From the cell containing the given text, extract its center point as (x, y) coordinate. 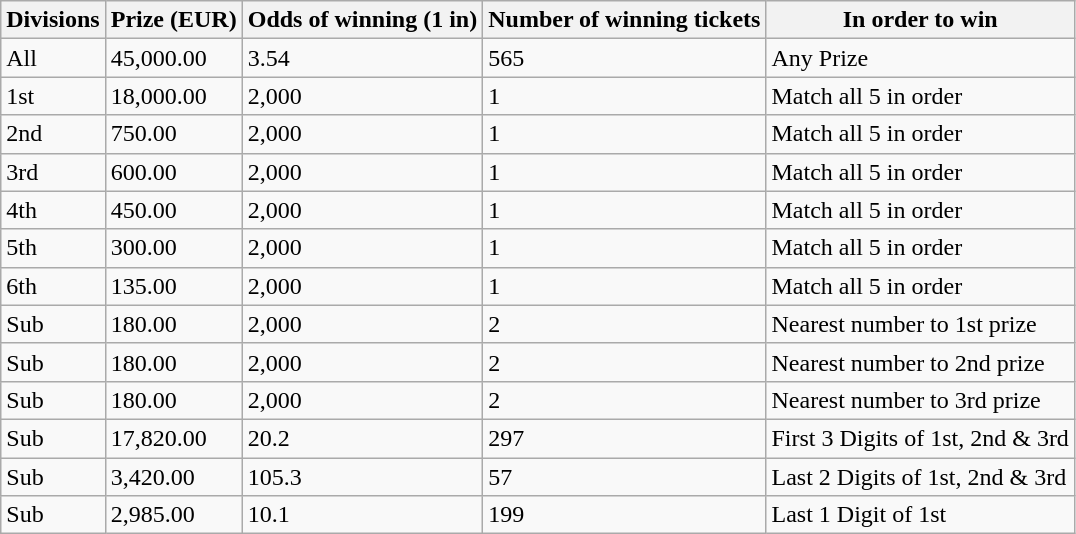
2,985.00 (174, 515)
18,000.00 (174, 96)
17,820.00 (174, 438)
57 (624, 477)
135.00 (174, 286)
Last 2 Digits of 1st, 2nd & 3rd (920, 477)
20.2 (362, 438)
Last 1 Digit of 1st (920, 515)
In order to win (920, 20)
Prize (EUR) (174, 20)
297 (624, 438)
600.00 (174, 172)
Nearest number to 3rd prize (920, 400)
10.1 (362, 515)
Nearest number to 1st prize (920, 324)
5th (53, 248)
Number of winning tickets (624, 20)
First 3 Digits of 1st, 2nd & 3rd (920, 438)
450.00 (174, 210)
Odds of winning (1 in) (362, 20)
105.3 (362, 477)
565 (624, 58)
300.00 (174, 248)
3rd (53, 172)
45,000.00 (174, 58)
Nearest number to 2nd prize (920, 362)
All (53, 58)
750.00 (174, 134)
Any Prize (920, 58)
1st (53, 96)
3,420.00 (174, 477)
3.54 (362, 58)
6th (53, 286)
Divisions (53, 20)
2nd (53, 134)
199 (624, 515)
4th (53, 210)
